Extract the [X, Y] coordinate from the center of the cell holding the provided text.  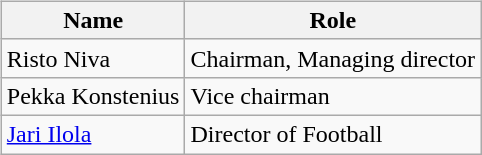
Jari Ilola [93, 134]
Director of Football [333, 134]
Role [333, 20]
Vice chairman [333, 96]
Pekka Konstenius [93, 96]
Name [93, 20]
Chairman, Managing director [333, 58]
Risto Niva [93, 58]
